Identify which cell holds the provided text, then report its [X, Y] central coordinate. 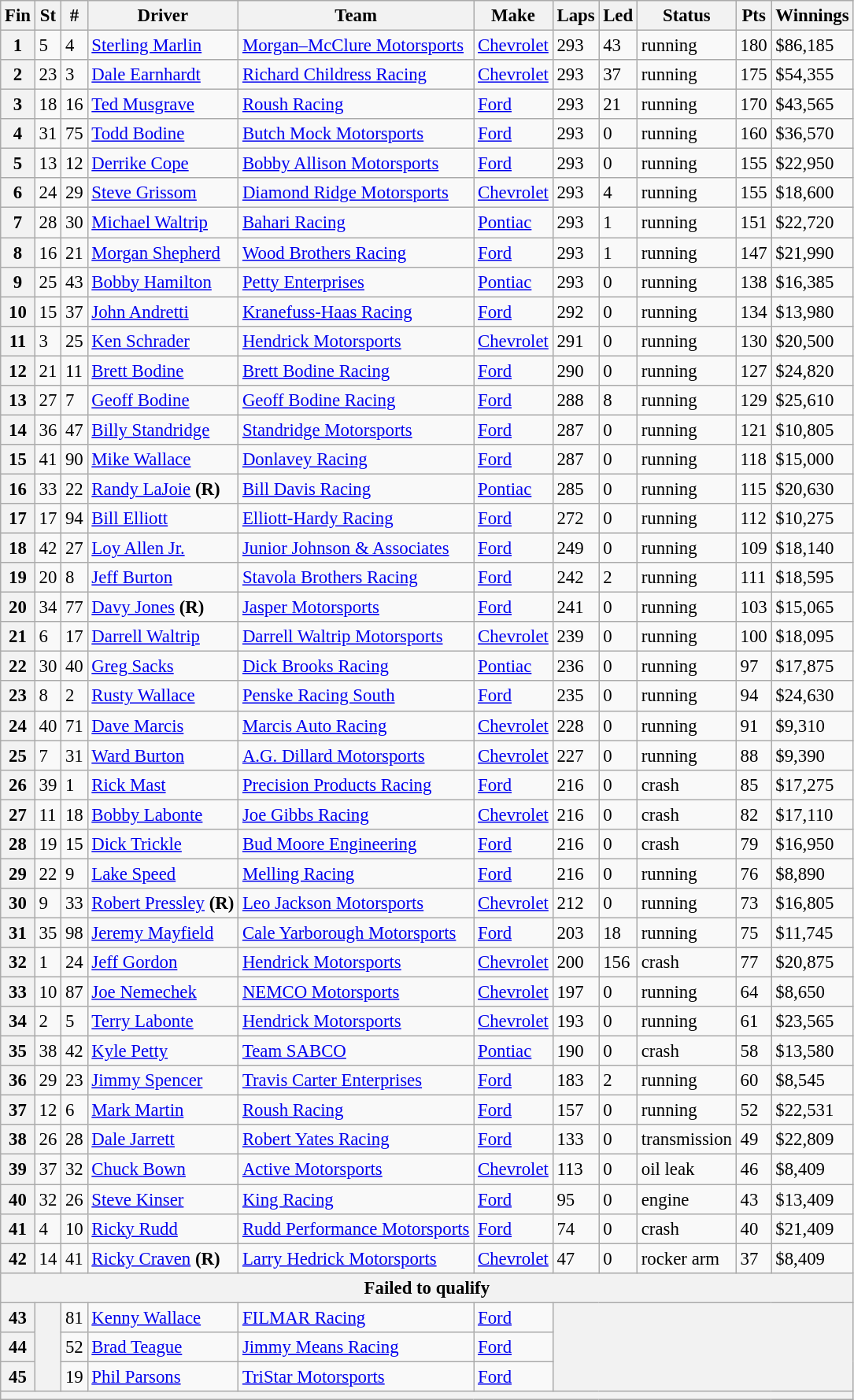
King Racing [356, 1199]
239 [576, 637]
61 [754, 1021]
TriStar Motorsports [356, 1376]
160 [754, 134]
Driver [163, 16]
$24,820 [812, 371]
$18,140 [812, 549]
Phil Parsons [163, 1376]
Kenny Wallace [163, 1317]
121 [754, 430]
Jasper Motorsports [356, 608]
Jimmy Spencer [163, 1080]
292 [576, 312]
$8,890 [812, 874]
$43,565 [812, 105]
118 [754, 460]
183 [576, 1080]
Petty Enterprises [356, 282]
45 [18, 1376]
engine [686, 1199]
180 [754, 46]
73 [754, 903]
Standridge Motorsports [356, 430]
133 [576, 1140]
Bobby Hamilton [163, 282]
Dale Earnhardt [163, 75]
241 [576, 608]
Terry Labonte [163, 1021]
Kyle Petty [163, 1051]
Ricky Craven (R) [163, 1258]
129 [754, 401]
$22,950 [812, 164]
$22,809 [812, 1140]
Michael Waltrip [163, 223]
212 [576, 903]
A.G. Dillard Motorsports [356, 755]
$13,980 [812, 312]
$21,409 [812, 1228]
FILMAR Racing [356, 1317]
97 [754, 667]
91 [754, 726]
197 [576, 992]
Mark Martin [163, 1110]
$25,610 [812, 401]
$16,805 [812, 903]
157 [576, 1110]
98 [74, 933]
Brett Bodine Racing [356, 371]
285 [576, 489]
Kranefuss-Haas Racing [356, 312]
Rudd Performance Motorsports [356, 1228]
Diamond Ridge Motorsports [356, 193]
242 [576, 578]
Cale Yarborough Motorsports [356, 933]
Joe Gibbs Racing [356, 815]
Ken Schrader [163, 341]
$11,745 [812, 933]
109 [754, 549]
$54,355 [812, 75]
Make [513, 16]
90 [74, 460]
Ricky Rudd [163, 1228]
82 [754, 815]
$10,805 [812, 430]
Winnings [812, 16]
Team SABCO [356, 1051]
Ted Musgrave [163, 105]
115 [754, 489]
71 [74, 726]
200 [576, 962]
74 [576, 1228]
190 [576, 1051]
$15,000 [812, 460]
Morgan Shepherd [163, 253]
Stavola Brothers Racing [356, 578]
134 [754, 312]
$22,531 [812, 1110]
$13,409 [812, 1199]
Steve Kinser [163, 1199]
175 [754, 75]
236 [576, 667]
$20,500 [812, 341]
Bill Elliott [163, 519]
St [47, 16]
Mike Wallace [163, 460]
138 [754, 282]
Dick Brooks Racing [356, 667]
$15,065 [812, 608]
46 [754, 1169]
103 [754, 608]
Brad Teague [163, 1347]
Led [619, 16]
$36,570 [812, 134]
228 [576, 726]
$9,390 [812, 755]
Lake Speed [163, 874]
60 [754, 1080]
288 [576, 401]
Active Motorsports [356, 1169]
112 [754, 519]
272 [576, 519]
100 [754, 637]
Darrell Waltrip [163, 637]
Richard Childress Racing [356, 75]
Brett Bodine [163, 371]
Chuck Bown [163, 1169]
Joe Nemechek [163, 992]
Failed to qualify [427, 1287]
Steve Grissom [163, 193]
$17,875 [812, 667]
$23,565 [812, 1021]
oil leak [686, 1169]
Billy Standridge [163, 430]
291 [576, 341]
88 [754, 755]
Jeff Gordon [163, 962]
Melling Racing [356, 874]
Laps [576, 16]
$9,310 [812, 726]
235 [576, 696]
$18,595 [812, 578]
203 [576, 933]
193 [576, 1021]
76 [754, 874]
Rusty Wallace [163, 696]
Robert Yates Racing [356, 1140]
Jimmy Means Racing [356, 1347]
rocker arm [686, 1258]
Dick Trickle [163, 844]
Pts [754, 16]
$10,275 [812, 519]
Sterling Marlin [163, 46]
Greg Sacks [163, 667]
Loy Allen Jr. [163, 549]
Jeremy Mayfield [163, 933]
Penske Racing South [356, 696]
64 [754, 992]
249 [576, 549]
Precision Products Racing [356, 785]
Wood Brothers Racing [356, 253]
Team [356, 16]
Rick Mast [163, 785]
111 [754, 578]
Elliott-Hardy Racing [356, 519]
113 [576, 1169]
$8,650 [812, 992]
Status [686, 16]
Dale Jarrett [163, 1140]
130 [754, 341]
$17,275 [812, 785]
Darrell Waltrip Motorsports [356, 637]
$17,110 [812, 815]
151 [754, 223]
Marcis Auto Racing [356, 726]
$16,950 [812, 844]
Ward Burton [163, 755]
156 [619, 962]
$20,875 [812, 962]
# [74, 16]
$20,630 [812, 489]
Randy LaJoie (R) [163, 489]
$21,990 [812, 253]
290 [576, 371]
49 [754, 1140]
58 [754, 1051]
NEMCO Motorsports [356, 992]
Larry Hedrick Motorsports [356, 1258]
227 [576, 755]
44 [18, 1347]
Leo Jackson Motorsports [356, 903]
Morgan–McClure Motorsports [356, 46]
Geoff Bodine [163, 401]
$86,185 [812, 46]
Bill Davis Racing [356, 489]
Butch Mock Motorsports [356, 134]
147 [754, 253]
Bud Moore Engineering [356, 844]
Fin [18, 16]
Derrike Cope [163, 164]
Bahari Racing [356, 223]
$13,580 [812, 1051]
Donlavey Racing [356, 460]
79 [754, 844]
$24,630 [812, 696]
87 [74, 992]
Junior Johnson & Associates [356, 549]
Todd Bodine [163, 134]
Jeff Burton [163, 578]
Bobby Allison Motorsports [356, 164]
$18,600 [812, 193]
John Andretti [163, 312]
Travis Carter Enterprises [356, 1080]
$22,720 [812, 223]
Geoff Bodine Racing [356, 401]
127 [754, 371]
95 [576, 1199]
Robert Pressley (R) [163, 903]
$8,545 [812, 1080]
170 [754, 105]
85 [754, 785]
Bobby Labonte [163, 815]
$18,095 [812, 637]
$16,385 [812, 282]
transmission [686, 1140]
81 [74, 1317]
Davy Jones (R) [163, 608]
Dave Marcis [163, 726]
